Output the [X, Y] coordinate of the center of the cell containing the given text.  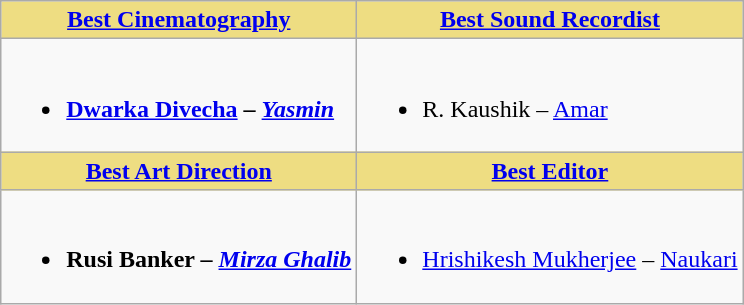
Best Cinematography [179, 20]
Best Sound Recordist [550, 20]
Best Editor [550, 171]
Dwarka Divecha – Yasmin [179, 96]
Best Art Direction [179, 171]
Rusi Banker – Mirza Ghalib [179, 246]
R. Kaushik – Amar [550, 96]
Hrishikesh Mukherjee – Naukari [550, 246]
